Pinpoint the cell where the given text exists, returning its [x, y] midpoint coordinate. 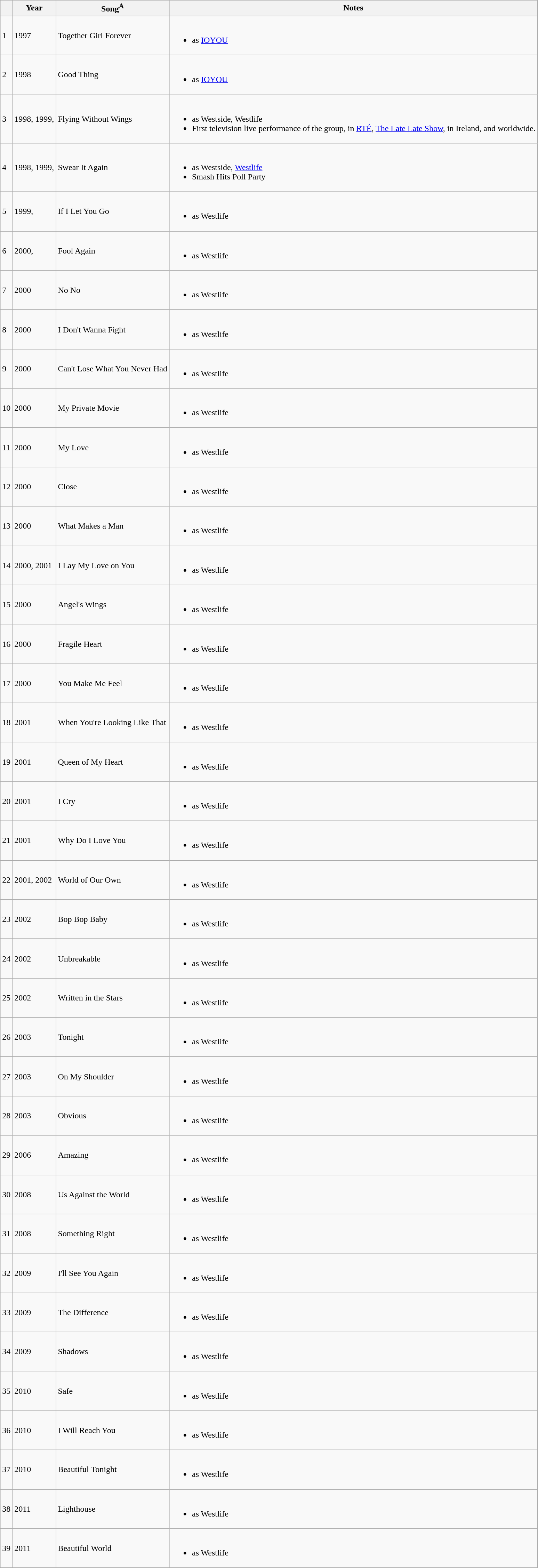
2006 [34, 1155]
2000, [34, 251]
The Difference [113, 1312]
11 [6, 447]
8 [6, 330]
1999, [34, 211]
I Lay My Love on You [113, 565]
1998 [34, 74]
30 [6, 1194]
as Westside, WestlifeFirst television live performance of the group, in RTÉ, The Late Late Show, in Ireland, and worldwide. [353, 119]
I Don't Wanna Fight [113, 330]
Year [34, 8]
Safe [113, 1391]
27 [6, 1077]
15 [6, 604]
14 [6, 565]
Swear It Again [113, 167]
31 [6, 1234]
Notes [353, 8]
9 [6, 369]
Flying Without Wings [113, 119]
5 [6, 211]
34 [6, 1351]
Can't Lose What You Never Had [113, 369]
On My Shoulder [113, 1077]
23 [6, 919]
My Private Movie [113, 408]
1997 [34, 35]
Beautiful Tonight [113, 1470]
35 [6, 1391]
Unbreakable [113, 958]
Close [113, 487]
20 [6, 801]
10 [6, 408]
Something Right [113, 1234]
Fool Again [113, 251]
12 [6, 487]
18 [6, 723]
I'll See You Again [113, 1273]
Together Girl Forever [113, 35]
33 [6, 1312]
21 [6, 841]
2001, 2002 [34, 880]
as Westside, WestlifeSmash Hits Poll Party [353, 167]
6 [6, 251]
4 [6, 167]
1 [6, 35]
38 [6, 1509]
Queen of My Heart [113, 762]
Bop Bop Baby [113, 919]
My Love [113, 447]
37 [6, 1470]
No No [113, 290]
Fragile Heart [113, 644]
Shadows [113, 1351]
Beautiful World [113, 1548]
3 [6, 119]
16 [6, 644]
19 [6, 762]
SongA [113, 8]
29 [6, 1155]
2000, 2001 [34, 565]
22 [6, 880]
When You're Looking Like That [113, 723]
If I Let You Go [113, 211]
What Makes a Man [113, 526]
I Will Reach You [113, 1430]
Angel's Wings [113, 604]
I Cry [113, 801]
Written in the Stars [113, 998]
Tonight [113, 1037]
32 [6, 1273]
You Make Me Feel [113, 683]
36 [6, 1430]
Why Do I Love You [113, 841]
25 [6, 998]
26 [6, 1037]
Us Against the World [113, 1194]
World of Our Own [113, 880]
Lighthouse [113, 1509]
7 [6, 290]
13 [6, 526]
24 [6, 958]
28 [6, 1116]
Obvious [113, 1116]
39 [6, 1548]
Good Thing [113, 74]
17 [6, 683]
Amazing [113, 1155]
2 [6, 74]
